Find where the given text appears and provide that cell's center as [X, Y] coordinate. 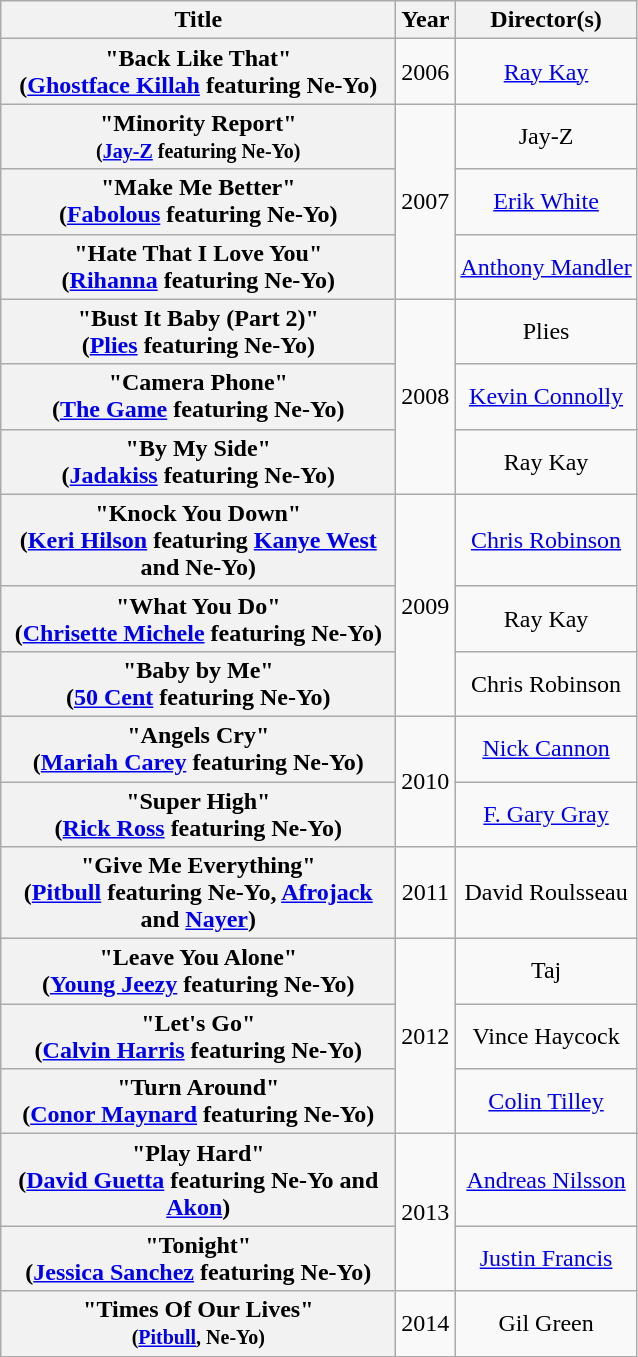
"Let's Go"(Calvin Harris featuring Ne-Yo) [198, 1036]
2011 [426, 893]
Director(s) [546, 20]
"Leave You Alone"(Young Jeezy featuring Ne-Yo) [198, 972]
Title [198, 20]
David Roulsseau [546, 893]
2007 [426, 202]
Colin Tilley [546, 1102]
"By My Side"(Jadakiss featuring Ne-Yo) [198, 462]
"Give Me Everything"(Pitbull featuring Ne-Yo, Afrojack and Nayer) [198, 893]
2012 [426, 1036]
Year [426, 20]
2013 [426, 1212]
2014 [426, 1324]
Nick Cannon [546, 748]
F. Gary Gray [546, 814]
Kevin Connolly [546, 396]
Vince Haycock [546, 1036]
"What You Do"(Chrisette Michele featuring Ne-Yo) [198, 618]
"Make Me Better"(Fabolous featuring Ne-Yo) [198, 202]
Plies [546, 332]
2010 [426, 781]
"Angels Cry"(Mariah Carey featuring Ne-Yo) [198, 748]
"Minority Report"(Jay-Z featuring Ne-Yo) [198, 136]
2006 [426, 72]
"Hate That I Love You"(Rihanna featuring Ne-Yo) [198, 266]
Gil Green [546, 1324]
"Play Hard"(David Guetta featuring Ne-Yo and Akon) [198, 1180]
Justin Francis [546, 1258]
Jay-Z [546, 136]
Erik White [546, 202]
"Knock You Down"(Keri Hilson featuring Kanye West and Ne-Yo) [198, 540]
"Baby by Me"(50 Cent featuring Ne-Yo) [198, 684]
Taj [546, 972]
"Turn Around"(Conor Maynard featuring Ne-Yo) [198, 1102]
Andreas Nilsson [546, 1180]
"Super High"(Rick Ross featuring Ne-Yo) [198, 814]
"Tonight"(Jessica Sanchez featuring Ne-Yo) [198, 1258]
"Back Like That"(Ghostface Killah featuring Ne-Yo) [198, 72]
"Times Of Our Lives"(Pitbull, Ne-Yo) [198, 1324]
2008 [426, 396]
Anthony Mandler [546, 266]
"Bust It Baby (Part 2)"(Plies featuring Ne-Yo) [198, 332]
2009 [426, 605]
"Camera Phone"(The Game featuring Ne-Yo) [198, 396]
